Pinpoint the cell where the given text exists, returning its [X, Y] midpoint coordinate. 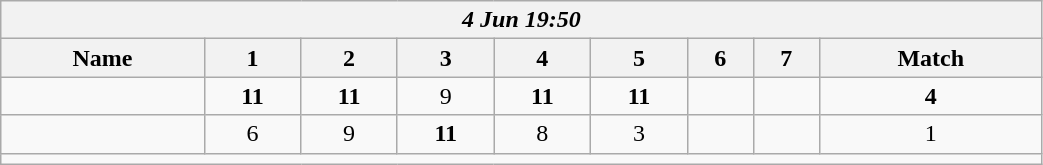
8 [542, 134]
2 [350, 58]
7 [786, 58]
4 Jun 19:50 [522, 20]
Name [102, 58]
Match [930, 58]
5 [640, 58]
